Provide the (x, y) coordinate of the cell's center where the given text is located.  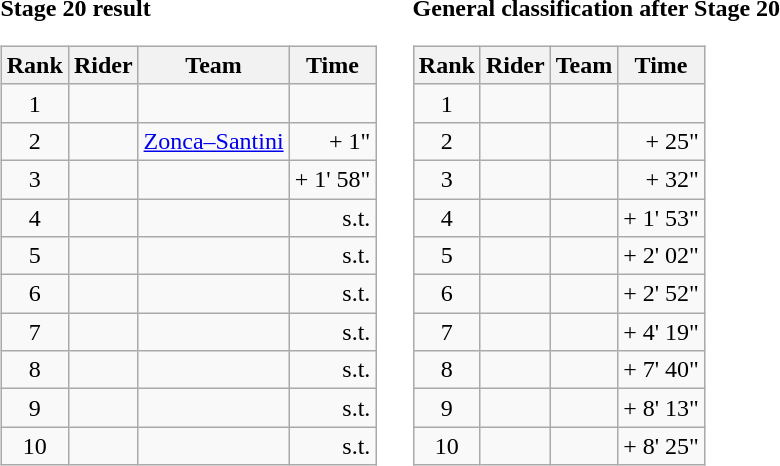
+ 1' 58" (332, 179)
+ 32" (662, 179)
+ 1" (332, 141)
+ 1' 53" (662, 217)
+ 2' 52" (662, 294)
+ 8' 25" (662, 446)
+ 25" (662, 141)
+ 8' 13" (662, 408)
+ 7' 40" (662, 370)
+ 2' 02" (662, 256)
Zonca–Santini (214, 141)
+ 4' 19" (662, 332)
